Locate the cell with the specified text and output its [X, Y] center coordinate. 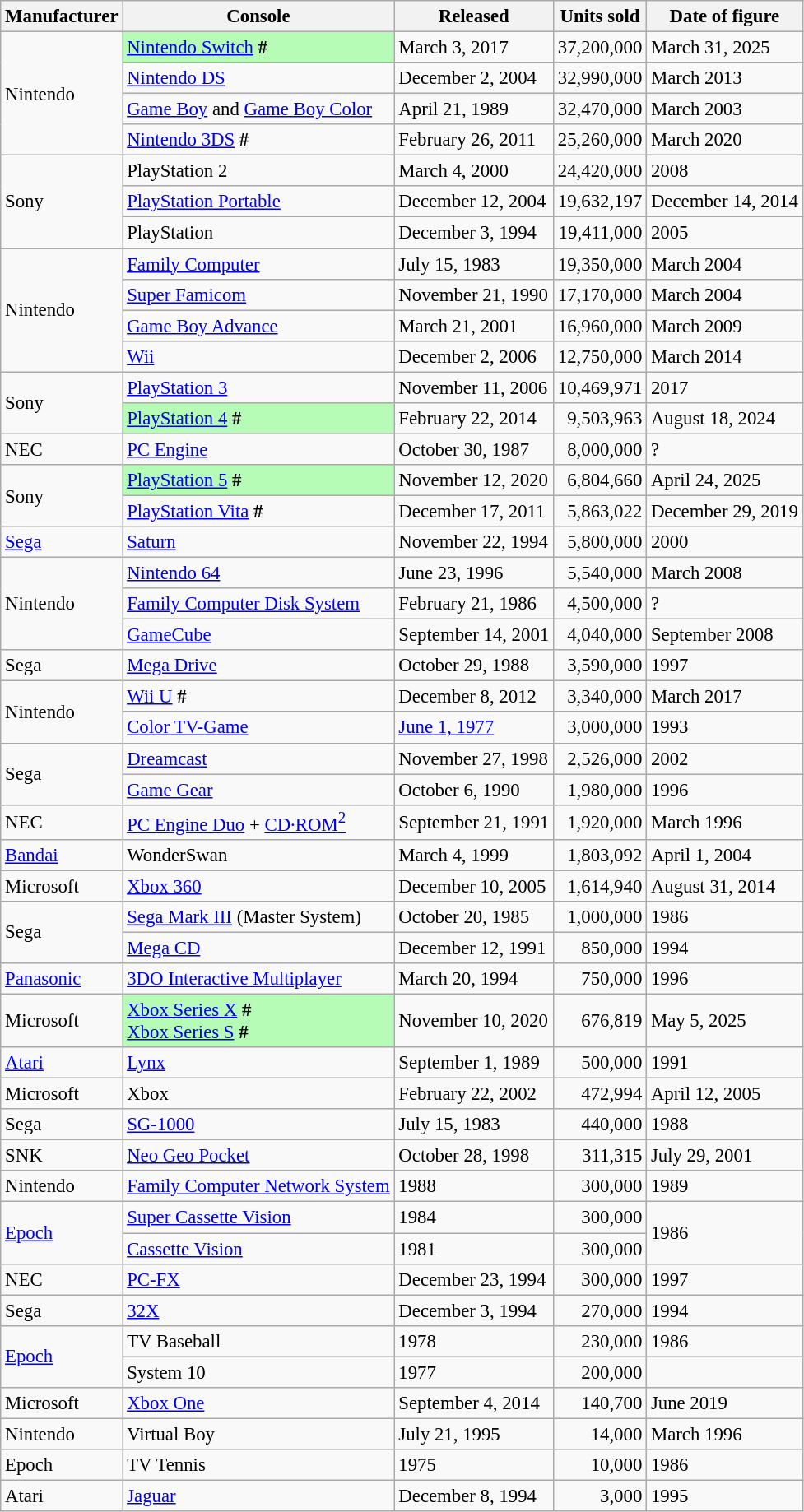
Xbox One [258, 1403]
1975 [474, 1465]
6,804,660 [599, 480]
March 2008 [725, 573]
1981 [474, 1249]
October 29, 1988 [474, 666]
4,500,000 [599, 604]
September 14, 2001 [474, 635]
November 12, 2020 [474, 480]
Family Computer Network System [258, 1187]
November 11, 2006 [474, 387]
Mega Drive [258, 666]
1991 [725, 1063]
Xbox 360 [258, 886]
PlayStation 4 # [258, 419]
12,750,000 [599, 356]
June 23, 1996 [474, 573]
December 12, 2004 [474, 202]
December 17, 2011 [474, 511]
Family Computer Disk System [258, 604]
November 27, 1998 [474, 758]
5,540,000 [599, 573]
Super Famicom [258, 295]
PlayStation 2 [258, 171]
3,340,000 [599, 697]
TV Tennis [258, 1465]
25,260,000 [599, 140]
December 10, 2005 [474, 886]
PC-FX [258, 1279]
1977 [474, 1372]
Super Cassette Vision [258, 1217]
Units sold [599, 16]
230,000 [599, 1341]
2005 [725, 233]
Lynx [258, 1063]
17,170,000 [599, 295]
Family Computer [258, 264]
Xbox [258, 1094]
200,000 [599, 1372]
February 21, 1986 [474, 604]
24,420,000 [599, 171]
September 2008 [725, 635]
April 12, 2005 [725, 1094]
Wii [258, 356]
Nintendo DS [258, 78]
March 3, 2017 [474, 48]
4,040,000 [599, 635]
GameCube [258, 635]
Manufacturer [62, 16]
270,000 [599, 1310]
March 4, 1999 [474, 856]
December 12, 1991 [474, 948]
19,350,000 [599, 264]
SNK [62, 1156]
472,994 [599, 1094]
1,000,000 [599, 917]
March 20, 1994 [474, 979]
December 2, 2004 [474, 78]
1,803,092 [599, 856]
Wii U # [258, 697]
SG-1000 [258, 1125]
Game Boy Advance [258, 326]
December 2, 2006 [474, 356]
PlayStation 5 # [258, 480]
16,960,000 [599, 326]
March 2003 [725, 109]
PlayStation Vita # [258, 511]
December 14, 2014 [725, 202]
March 4, 2000 [474, 171]
Console [258, 16]
Sega Mark III (Master System) [258, 917]
32,990,000 [599, 78]
March 2020 [725, 140]
October 6, 1990 [474, 790]
October 28, 1998 [474, 1156]
Nintendo 64 [258, 573]
10,000 [599, 1465]
850,000 [599, 948]
32X [258, 1310]
1,920,000 [599, 822]
September 1, 1989 [474, 1063]
2017 [725, 387]
3,000 [599, 1496]
2,526,000 [599, 758]
February 26, 2011 [474, 140]
3DO Interactive Multiplayer [258, 979]
November 10, 2020 [474, 1022]
PC Engine [258, 449]
February 22, 2014 [474, 419]
Mega CD [258, 948]
September 4, 2014 [474, 1403]
October 30, 1987 [474, 449]
WonderSwan [258, 856]
December 8, 2012 [474, 697]
July 21, 1995 [474, 1434]
PlayStation 3 [258, 387]
December 23, 1994 [474, 1279]
Date of figure [725, 16]
April 21, 1989 [474, 109]
Game Gear [258, 790]
Neo Geo Pocket [258, 1156]
Bandai [62, 856]
March 21, 2001 [474, 326]
1984 [474, 1217]
3,590,000 [599, 666]
500,000 [599, 1063]
Nintendo Switch # [258, 48]
5,863,022 [599, 511]
1993 [725, 728]
1989 [725, 1187]
1995 [725, 1496]
19,411,000 [599, 233]
Panasonic [62, 979]
8,000,000 [599, 449]
Cassette Vision [258, 1249]
14,000 [599, 1434]
March 2013 [725, 78]
19,632,197 [599, 202]
Dreamcast [258, 758]
August 31, 2014 [725, 886]
September 21, 1991 [474, 822]
Game Boy and Game Boy Color [258, 109]
PlayStation Portable [258, 202]
April 1, 2004 [725, 856]
440,000 [599, 1125]
TV Baseball [258, 1341]
December 29, 2019 [725, 511]
February 22, 2002 [474, 1094]
Saturn [258, 542]
October 20, 1985 [474, 917]
August 18, 2024 [725, 419]
Virtual Boy [258, 1434]
Xbox Series X # Xbox Series S # [258, 1022]
1,980,000 [599, 790]
2002 [725, 758]
Released [474, 16]
December 8, 1994 [474, 1496]
Jaguar [258, 1496]
37,200,000 [599, 48]
676,819 [599, 1022]
April 24, 2025 [725, 480]
311,315 [599, 1156]
March 2009 [725, 326]
November 22, 1994 [474, 542]
1978 [474, 1341]
PC Engine Duo + CD·ROM2 [258, 822]
March 2017 [725, 697]
2008 [725, 171]
Nintendo 3DS # [258, 140]
November 21, 1990 [474, 295]
9,503,963 [599, 419]
July 29, 2001 [725, 1156]
5,800,000 [599, 542]
June 1, 1977 [474, 728]
May 5, 2025 [725, 1022]
140,700 [599, 1403]
PlayStation [258, 233]
3,000,000 [599, 728]
March 31, 2025 [725, 48]
32,470,000 [599, 109]
Color TV-Game [258, 728]
1,614,940 [599, 886]
750,000 [599, 979]
2000 [725, 542]
June 2019 [725, 1403]
System 10 [258, 1372]
10,469,971 [599, 387]
March 2014 [725, 356]
